Return the (x, y) coordinate for the center point of the cell that contains the specified text.  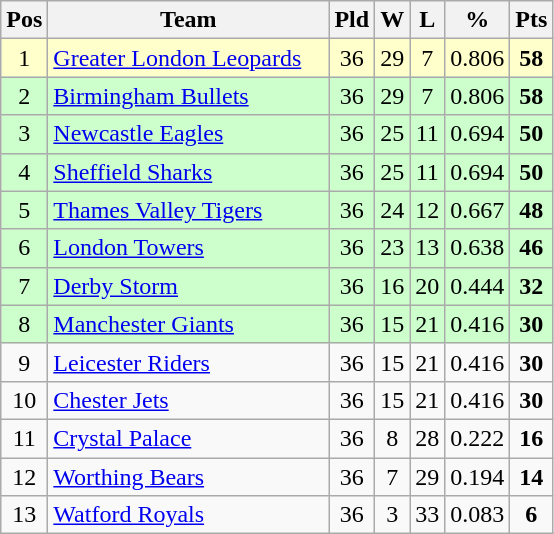
Newcastle Eagles (188, 134)
Manchester Giants (188, 324)
4 (24, 172)
Birmingham Bullets (188, 96)
10 (24, 400)
0.194 (478, 477)
0.222 (478, 438)
0.638 (478, 248)
L (428, 20)
20 (428, 286)
0.083 (478, 515)
Pos (24, 20)
Thames Valley Tigers (188, 210)
Greater London Leopards (188, 58)
Leicester Riders (188, 362)
0.444 (478, 286)
24 (392, 210)
14 (532, 477)
2 (24, 96)
5 (24, 210)
% (478, 20)
Team (188, 20)
1 (24, 58)
London Towers (188, 248)
33 (428, 515)
23 (392, 248)
Crystal Palace (188, 438)
46 (532, 248)
48 (532, 210)
28 (428, 438)
Worthing Bears (188, 477)
9 (24, 362)
Watford Royals (188, 515)
Sheffield Sharks (188, 172)
Pts (532, 20)
0.667 (478, 210)
W (392, 20)
Chester Jets (188, 400)
32 (532, 286)
Pld (352, 20)
Derby Storm (188, 286)
